Extract the [x, y] coordinate from the center of the cell holding the provided text.  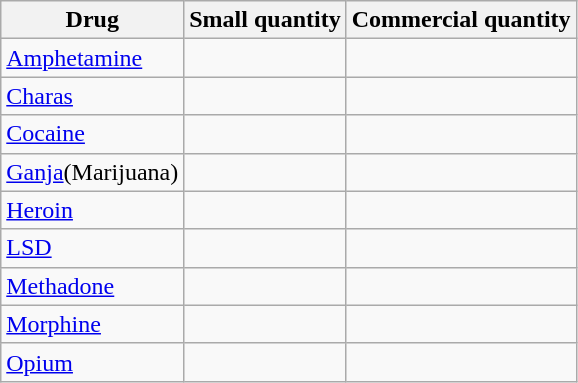
Morphine [92, 324]
Ganja(Marijuana) [92, 172]
Commercial quantity [461, 20]
Drug [92, 20]
Cocaine [92, 134]
LSD [92, 248]
Amphetamine [92, 58]
Small quantity [265, 20]
Charas [92, 96]
Opium [92, 362]
Methadone [92, 286]
Heroin [92, 210]
